Detect which cell encompasses the target text, then output its [X, Y] center coordinate. 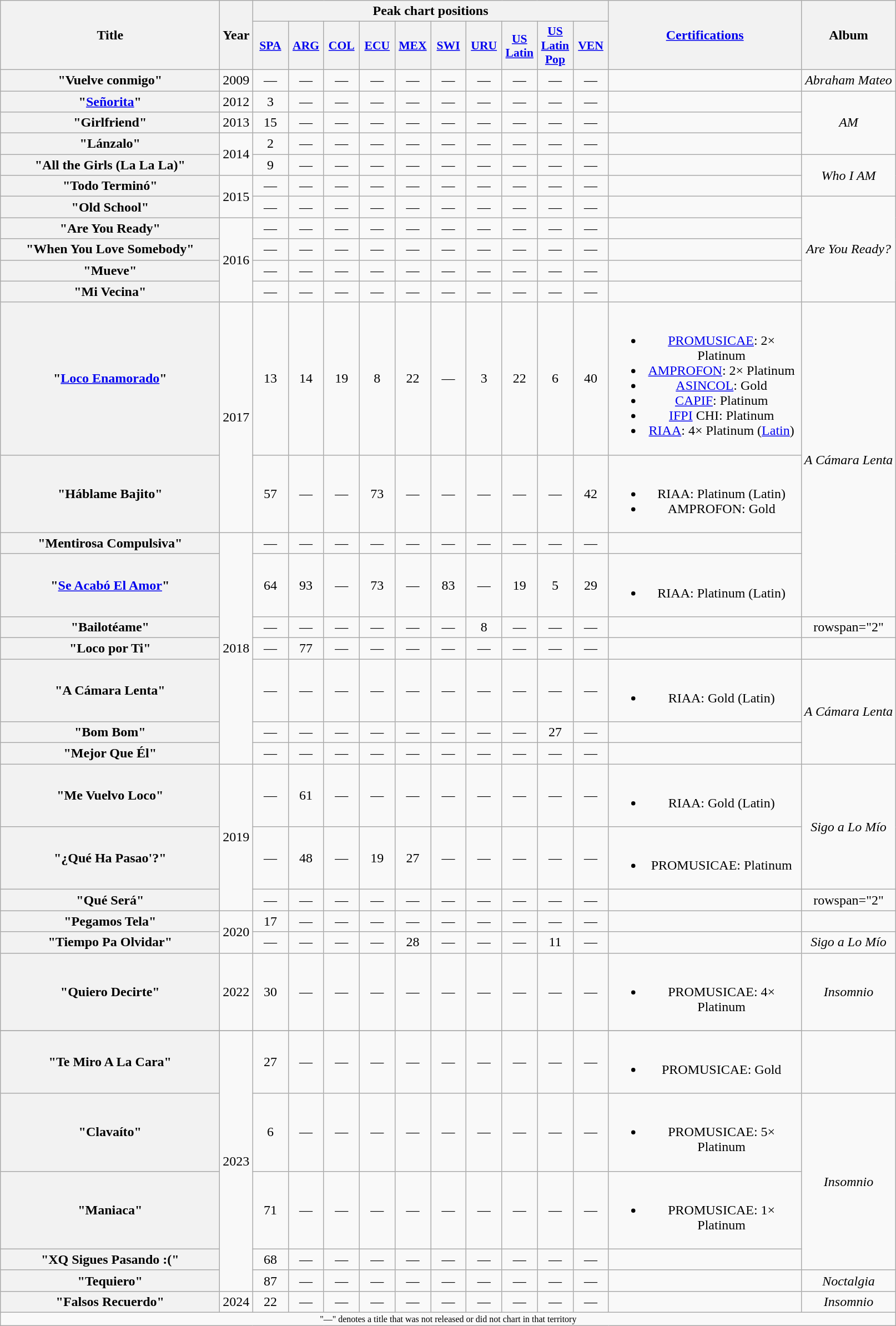
MEX [412, 46]
Abraham Mateo [848, 80]
"Tiempo Pa Olvidar" [110, 942]
"¿Qué Ha Pasao'?" [110, 858]
USLatinPop [555, 46]
"Old School" [110, 207]
ECU [377, 46]
PROMUSICAE: Gold [705, 1062]
30 [270, 992]
"Mueve" [110, 270]
"Lánzalo" [110, 144]
VEN [591, 46]
28 [412, 942]
"Mejor Que Él" [110, 754]
2020 [236, 932]
"Clavaíto" [110, 1132]
"Todo Terminó" [110, 186]
9 [270, 165]
2022 [236, 992]
"Quiero Decirte" [110, 992]
"A Cámara Lenta" [110, 690]
"When You Love Somebody" [110, 249]
USLatin [520, 46]
COL [341, 46]
13 [270, 379]
2012 [236, 102]
2018 [236, 648]
29 [591, 585]
Certifications [705, 36]
"All the Girls (La La La)" [110, 165]
"Are You Ready" [110, 228]
Are You Ready? [848, 249]
"Qué Será" [110, 900]
11 [555, 942]
"Señorita" [110, 102]
"Falsos Recuerdo" [110, 1302]
5 [555, 585]
57 [270, 494]
"—" denotes a title that was not released or did not chart in that territory [449, 1319]
"Maniaca" [110, 1210]
"Girlfriend" [110, 123]
61 [306, 795]
77 [306, 648]
PROMUSICAE: Platinum [705, 858]
14 [306, 379]
SPA [270, 46]
48 [306, 858]
15 [270, 123]
ARG [306, 46]
42 [591, 494]
Noctalgia [848, 1280]
Peak chart positions [431, 11]
"Loco por Ti" [110, 648]
64 [270, 585]
2 [270, 144]
"Loco Enamorado" [110, 379]
"XQ Sigues Pasando :(" [110, 1259]
93 [306, 585]
2015 [236, 197]
2017 [236, 418]
"Se Acabó El Amor" [110, 585]
"Pegamos Tela" [110, 921]
"Háblame Bajito" [110, 494]
"Bom Bom" [110, 732]
AM [848, 123]
"Te Miro A La Cara" [110, 1062]
87 [270, 1280]
RIAA: Platinum (Latin) [705, 585]
40 [591, 379]
71 [270, 1210]
"Tequiero" [110, 1280]
2013 [236, 123]
SWI [449, 46]
83 [449, 585]
2014 [236, 154]
2024 [236, 1302]
"Mentirosa Compulsiva" [110, 543]
"Me Vuelvo Loco" [110, 795]
2016 [236, 260]
"Vuelve conmigo" [110, 80]
RIAA: Platinum (Latin)AMPROFON: Gold [705, 494]
PROMUSICAE: 5× Platinum [705, 1132]
"Bailotéame" [110, 627]
PROMUSICAE: 1× Platinum [705, 1210]
2009 [236, 80]
2023 [236, 1161]
Title [110, 36]
"Mi Vecina" [110, 292]
PROMUSICAE: 2× PlatinumAMPROFON: 2× PlatinumASINCOL: GoldCAPIF: PlatinumIFPI CHI: PlatinumRIAA: 4× Platinum (Latin) [705, 379]
Album [848, 36]
2019 [236, 837]
17 [270, 921]
Who I AM [848, 175]
URU [484, 46]
68 [270, 1259]
PROMUSICAE: 4× Platinum [705, 992]
Year [236, 36]
